Scan for the cell matching the given text and deliver its [X, Y] coordinate at center. 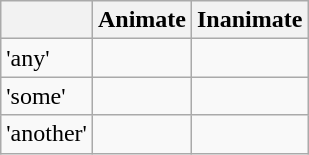
'another' [47, 134]
Inanimate [249, 20]
'any' [47, 58]
'some' [47, 96]
Animate [142, 20]
